Provide the (x, y) coordinate of the cell's center where the given text is located.  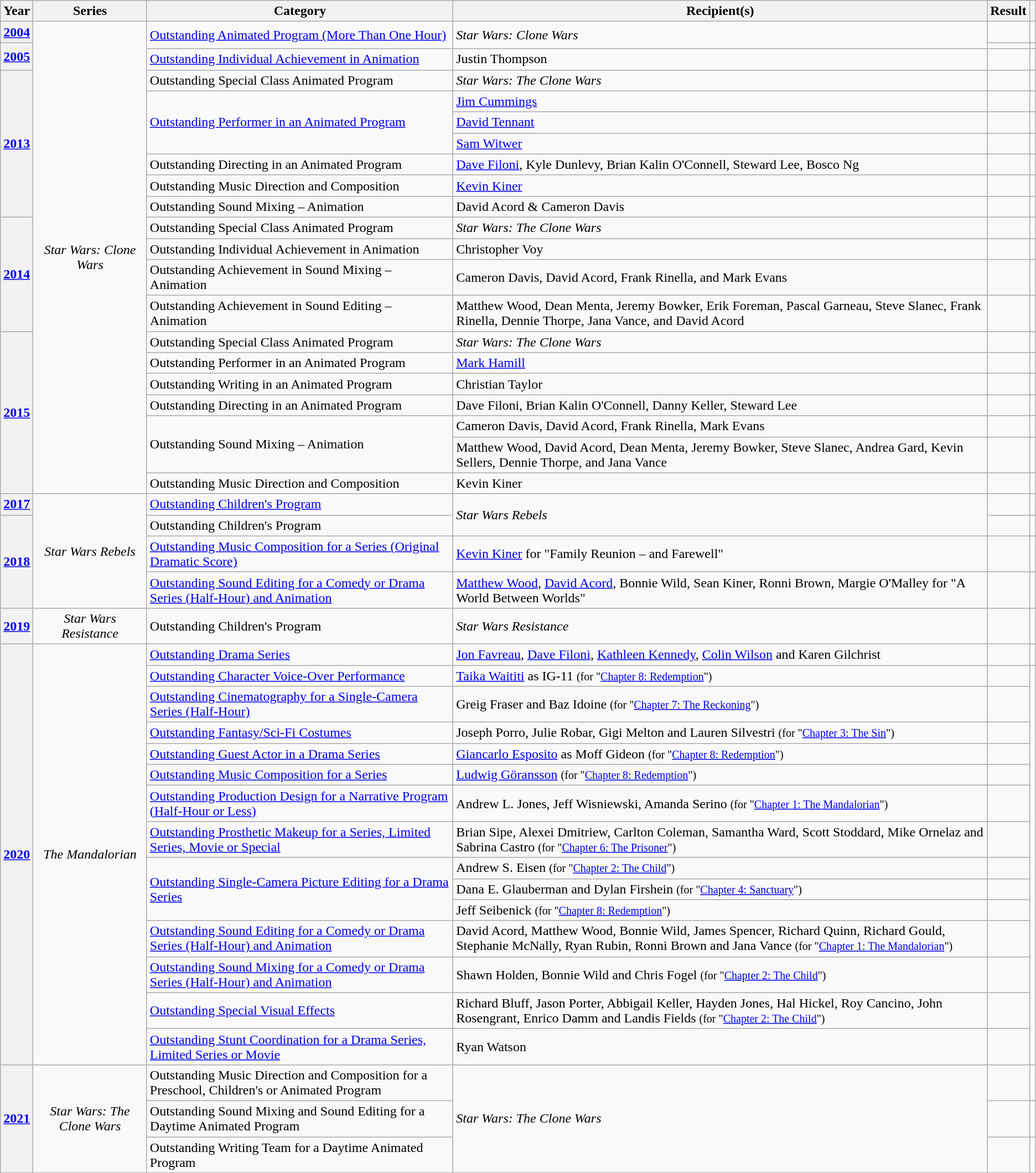
Ryan Watson (721, 1046)
Outstanding Music Composition for a Series (300, 775)
Cameron Davis, David Acord, Frank Rinella, Mark Evans (721, 426)
Cameron Davis, David Acord, Frank Rinella, and Mark Evans (721, 278)
Outstanding Animated Program (More Than One Hour) (300, 35)
Outstanding Achievement in Sound Editing – Animation (300, 313)
2015 (17, 413)
2018 (17, 561)
Outstanding Guest Actor in a Drama Series (300, 754)
Andrew S. Eisen (for "Chapter 2: The Child") (721, 868)
Sam Witwer (721, 143)
2021 (17, 1118)
2020 (17, 854)
Outstanding Character Voice-Over Performance (300, 676)
Outstanding Sound Mixing for a Comedy or Drama Series (Half-Hour) and Animation (300, 974)
2005 (17, 56)
Taika Waititi as IG-11 (for "Chapter 8: Redemption") (721, 676)
2017 (17, 504)
Outstanding Single-Camera Picture Editing for a Drama Series (300, 889)
2004 (17, 32)
Outstanding Achievement in Sound Mixing – Animation (300, 278)
Matthew Wood, David Acord, Dean Menta, Jeremy Bowker, Steve Slanec, Andrea Gard, Kevin Sellers, Dennie Thorpe, and Jana Vance (721, 455)
Justin Thompson (721, 59)
Mark Hamill (721, 363)
Andrew L. Jones, Jeff Wisniewski, Amanda Serino (for "Chapter 1: The Mandalorian") (721, 804)
Series (90, 11)
Category (300, 11)
2014 (17, 274)
Outstanding Sound Mixing and Sound Editing for a Daytime Animated Program (300, 1118)
Result (1008, 11)
Christian Taylor (721, 384)
Jim Cummings (721, 101)
Outstanding Prosthetic Makeup for a Series, Limited Series, Movie or Special (300, 839)
Recipient(s) (721, 11)
Jeff Seibenick (for "Chapter 8: Redemption") (721, 910)
Outstanding Stunt Coordination for a Drama Series, Limited Series or Movie (300, 1046)
Outstanding Production Design for a Narrative Program (Half-Hour or Less) (300, 804)
Outstanding Music Composition for a Series (Original Dramatic Score) (300, 554)
Dave Filoni, Kyle Dunlevy, Brian Kalin O'Connell, Steward Lee, Bosco Ng (721, 164)
Dave Filoni, Brian Kalin O'Connell, Danny Keller, Steward Lee (721, 405)
Dana E. Glauberman and Dylan Firshein (for "Chapter 4: Sanctuary") (721, 889)
Outstanding Drama Series (300, 654)
Christopher Voy (721, 249)
Outstanding Cinematography for a Single-Camera Series (Half-Hour) (300, 704)
Outstanding Writing in an Animated Program (300, 384)
Outstanding Special Visual Effects (300, 1011)
Kevin Kiner for "Family Reunion – and Farewell" (721, 554)
Shawn Holden, Bonnie Wild and Chris Fogel (for "Chapter 2: The Child") (721, 974)
David Acord & Cameron Davis (721, 206)
Ludwig Göransson (for "Chapter 8: Redemption") (721, 775)
Joseph Porro, Julie Robar, Gigi Melton and Lauren Silvestri (for "Chapter 3: The Sin") (721, 733)
2013 (17, 143)
2019 (17, 626)
Greig Fraser and Baz Idoine (for "Chapter 7: The Reckoning") (721, 704)
David Tennant (721, 122)
Outstanding Writing Team for a Daytime Animated Program (300, 1155)
Outstanding Music Direction and Composition for a Preschool, Children's or Animated Program (300, 1083)
The Mandalorian (90, 854)
Outstanding Fantasy/Sci-Fi Costumes (300, 733)
Year (17, 11)
Giancarlo Esposito as Moff Gideon (for "Chapter 8: Redemption") (721, 754)
Matthew Wood, David Acord, Bonnie Wild, Sean Kiner, Ronni Brown, Margie O'Malley for "A World Between Worlds" (721, 590)
Jon Favreau, Dave Filoni, Kathleen Kennedy, Colin Wilson and Karen Gilchrist (721, 654)
Brian Sipe, Alexei Dmitriew, Carlton Coleman, Samantha Ward, Scott Stoddard, Mike Ornelaz and Sabrina Castro (for "Chapter 6: The Prisoner") (721, 839)
Matthew Wood, Dean Menta, Jeremy Bowker, Erik Foreman, Pascal Garneau, Steve Slanec, Frank Rinella, Dennie Thorpe, Jana Vance, and David Acord (721, 313)
